Output the [x, y] coordinate of the center of the cell containing the given text.  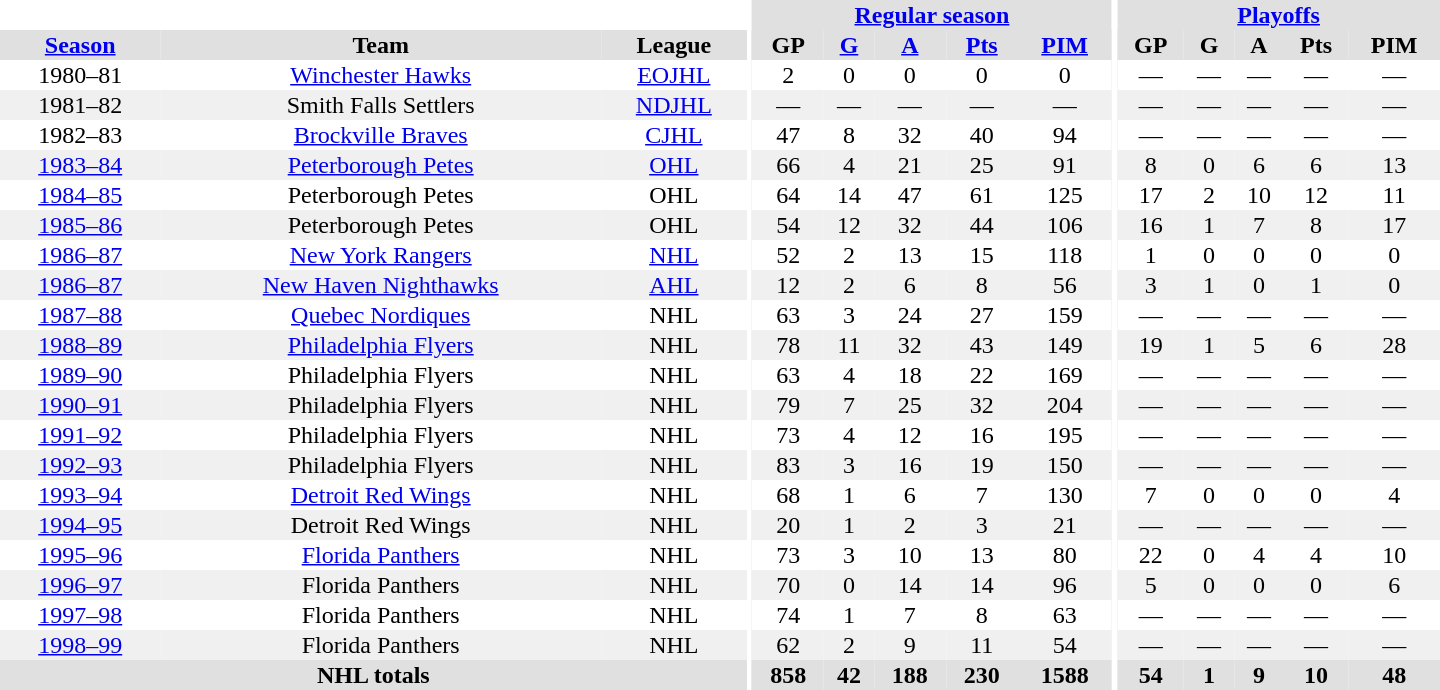
Brockville Braves [380, 135]
1981–82 [80, 105]
New York Rangers [380, 255]
1993–94 [80, 495]
Season [80, 45]
24 [910, 315]
118 [1065, 255]
1998–99 [80, 645]
1995–96 [80, 555]
1990–91 [80, 405]
1996–97 [80, 585]
AHL [674, 285]
18 [910, 375]
1988–89 [80, 345]
195 [1065, 435]
68 [788, 495]
70 [788, 585]
Winchester Hawks [380, 75]
15 [982, 255]
80 [1065, 555]
1983–84 [80, 165]
48 [1394, 675]
20 [788, 525]
1980–81 [80, 75]
New Haven Nighthawks [380, 285]
CJHL [674, 135]
NHL totals [374, 675]
1991–92 [80, 435]
Team [380, 45]
66 [788, 165]
40 [982, 135]
52 [788, 255]
1992–93 [80, 465]
74 [788, 615]
28 [1394, 345]
94 [1065, 135]
NDJHL [674, 105]
42 [849, 675]
130 [1065, 495]
62 [788, 645]
Regular season [932, 15]
204 [1065, 405]
1588 [1065, 675]
61 [982, 195]
159 [1065, 315]
83 [788, 465]
96 [1065, 585]
1984–85 [80, 195]
1982–83 [80, 135]
125 [1065, 195]
150 [1065, 465]
91 [1065, 165]
1985–86 [80, 225]
43 [982, 345]
188 [910, 675]
78 [788, 345]
858 [788, 675]
1989–90 [80, 375]
1994–95 [80, 525]
Quebec Nordiques [380, 315]
169 [1065, 375]
44 [982, 225]
79 [788, 405]
EOJHL [674, 75]
149 [1065, 345]
Smith Falls Settlers [380, 105]
106 [1065, 225]
Playoffs [1278, 15]
27 [982, 315]
League [674, 45]
230 [982, 675]
56 [1065, 285]
1997–98 [80, 615]
64 [788, 195]
1987–88 [80, 315]
